Pinpoint the cell where the given text exists, returning its (X, Y) midpoint coordinate. 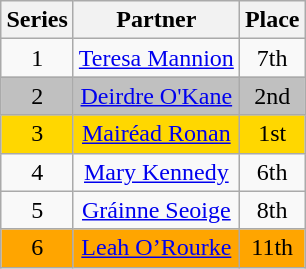
3 (37, 134)
Series (37, 20)
6 (37, 248)
5 (37, 210)
2nd (272, 96)
Gráinne Seoige (156, 210)
2 (37, 96)
8th (272, 210)
4 (37, 172)
Teresa Mannion (156, 58)
Leah O’Rourke (156, 248)
7th (272, 58)
Deirdre O'Kane (156, 96)
11th (272, 248)
Mary Kennedy (156, 172)
1 (37, 58)
Mairéad Ronan (156, 134)
Place (272, 20)
6th (272, 172)
Partner (156, 20)
1st (272, 134)
